From the cell containing the given text, extract its center point as [x, y] coordinate. 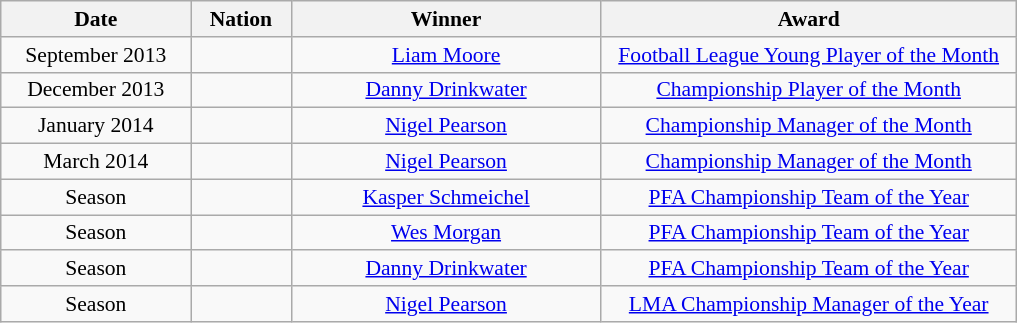
Award [808, 19]
Wes Morgan [446, 233]
Football League Young Player of the Month [808, 55]
Date [96, 19]
Kasper Schmeichel [446, 197]
September 2013 [96, 55]
December 2013 [96, 90]
Liam Moore [446, 55]
March 2014 [96, 162]
LMA Championship Manager of the Year [808, 304]
Championship Player of the Month [808, 90]
Nation [241, 19]
January 2014 [96, 126]
Winner [446, 19]
